Find where the given text appears and provide that cell's center as [x, y] coordinate. 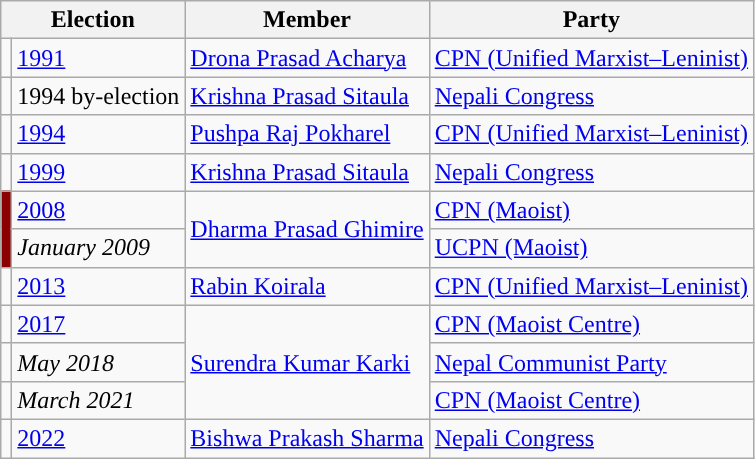
2013 [98, 286]
Dharma Prasad Ghimire [307, 229]
Pushpa Raj Pokharel [307, 134]
Party [591, 20]
2022 [98, 438]
2008 [98, 210]
UCPN (Maoist) [591, 248]
2017 [98, 324]
January 2009 [98, 248]
1999 [98, 172]
1991 [98, 58]
Nepal Communist Party [591, 362]
May 2018 [98, 362]
Bishwa Prakash Sharma [307, 438]
1994 [98, 134]
Election [93, 20]
Member [307, 20]
March 2021 [98, 400]
1994 by-election [98, 96]
CPN (Maoist) [591, 210]
Drona Prasad Acharya [307, 58]
Rabin Koirala [307, 286]
Surendra Kumar Karki [307, 362]
